Capture the cell that displays the provided text and extract its (x, y) central coordinate. 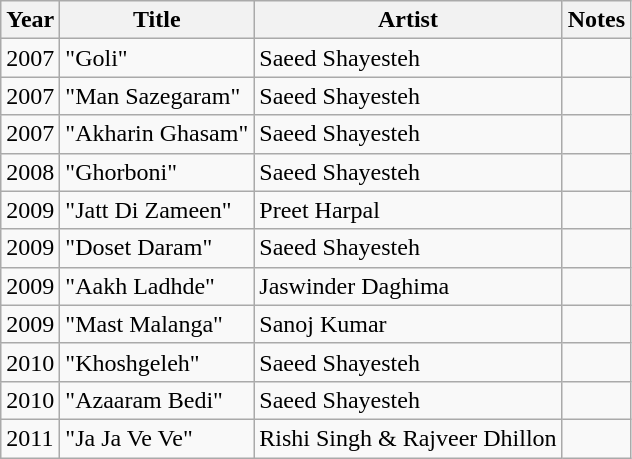
2008 (30, 172)
Preet Harpal (408, 210)
"Jatt Di Zameen" (157, 210)
Jaswinder Daghima (408, 286)
Sanoj Kumar (408, 324)
2011 (30, 438)
"Azaaram Bedi" (157, 400)
Title (157, 20)
Year (30, 20)
Artist (408, 20)
"Ja Ja Ve Ve" (157, 438)
Notes (596, 20)
"Aakh Ladhde" (157, 286)
"Ghorboni" (157, 172)
"Goli" (157, 58)
"Mast Malanga" (157, 324)
"Man Sazegaram" (157, 96)
"Akharin Ghasam" (157, 134)
"Khoshgeleh" (157, 362)
Rishi Singh & Rajveer Dhillon (408, 438)
"Doset Daram" (157, 248)
